Scan for the cell matching the given text and deliver its (x, y) coordinate at center. 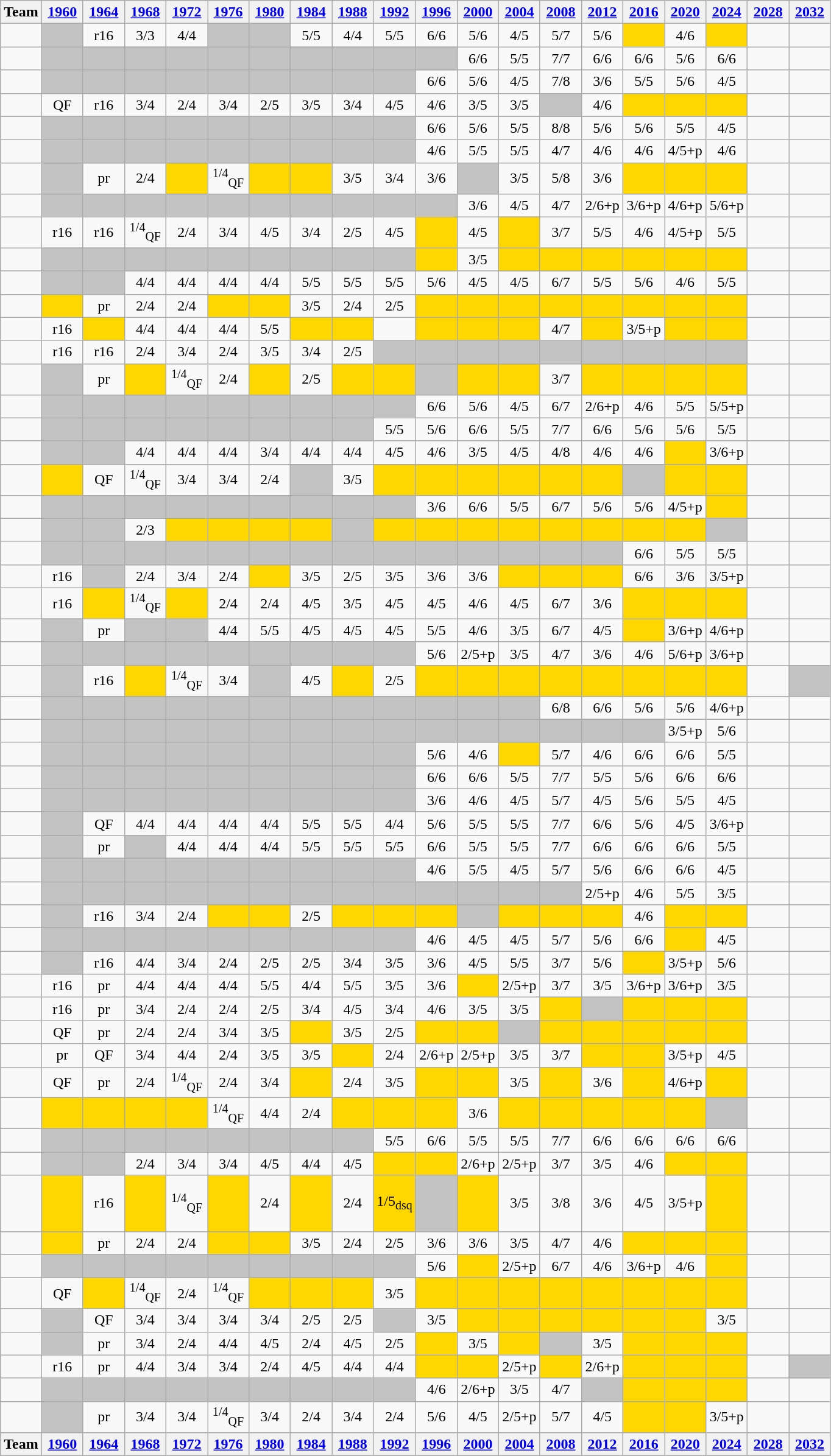
4/8 (560, 452)
1/5dsq (395, 1203)
5/8 (560, 178)
5/5+p (727, 406)
2/3 (145, 530)
6/8 (560, 708)
3/8 (560, 1203)
7/8 (560, 82)
3/3 (145, 35)
8/8 (560, 128)
